Search for the cell housing the specified text and yield its [X, Y] center coordinate. 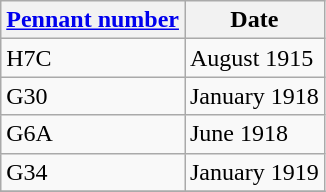
January 1918 [254, 96]
G34 [93, 172]
August 1915 [254, 58]
January 1919 [254, 172]
June 1918 [254, 134]
H7C [93, 58]
Pennant number [93, 20]
G6A [93, 134]
G30 [93, 96]
Date [254, 20]
